From the cell containing the given text, extract its center point as (x, y) coordinate. 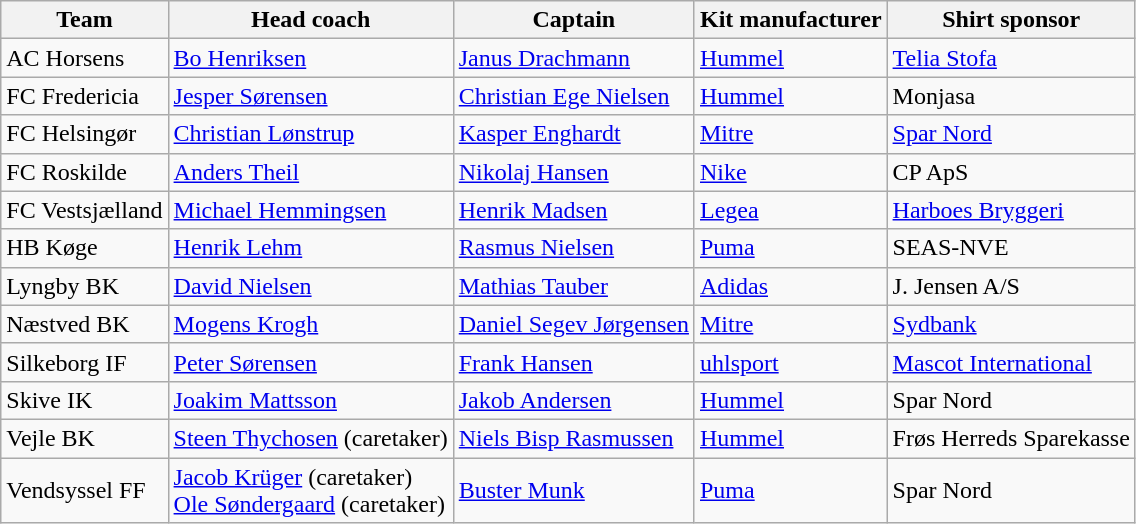
Niels Bisp Rasmussen (574, 438)
Silkeborg IF (84, 362)
FC Helsingør (84, 134)
Daniel Segev Jørgensen (574, 324)
Mascot International (1011, 362)
Vejle BK (84, 438)
Harboes Bryggeri (1011, 210)
Adidas (790, 286)
Kasper Enghardt (574, 134)
Nike (790, 172)
Frøs Herreds Sparekasse (1011, 438)
FC Vestsjælland (84, 210)
Skive IK (84, 400)
HB Køge (84, 248)
FC Fredericia (84, 96)
Jesper Sørensen (310, 96)
Legea (790, 210)
Sydbank (1011, 324)
Næstved BK (84, 324)
Christian Lønstrup (310, 134)
SEAS-NVE (1011, 248)
Kit manufacturer (790, 20)
David Nielsen (310, 286)
Peter Sørensen (310, 362)
Mathias Tauber (574, 286)
Shirt sponsor (1011, 20)
Janus Drachmann (574, 58)
Bo Henriksen (310, 58)
Steen Thychosen (caretaker) (310, 438)
Jacob Krüger (caretaker) Ole Søndergaard (caretaker) (310, 490)
uhlsport (790, 362)
AC Horsens (84, 58)
Captain (574, 20)
Frank Hansen (574, 362)
Monjasa (1011, 96)
Head coach (310, 20)
Christian Ege Nielsen (574, 96)
Team (84, 20)
Anders Theil (310, 172)
Rasmus Nielsen (574, 248)
Vendsyssel FF (84, 490)
Telia Stofa (1011, 58)
Henrik Lehm (310, 248)
Jakob Andersen (574, 400)
CP ApS (1011, 172)
Buster Munk (574, 490)
Nikolaj Hansen (574, 172)
Lyngby BK (84, 286)
Michael Hemmingsen (310, 210)
Henrik Madsen (574, 210)
Joakim Mattsson (310, 400)
FC Roskilde (84, 172)
J. Jensen A/S (1011, 286)
Mogens Krogh (310, 324)
